Locate the cell with the specified text and output its (X, Y) center coordinate. 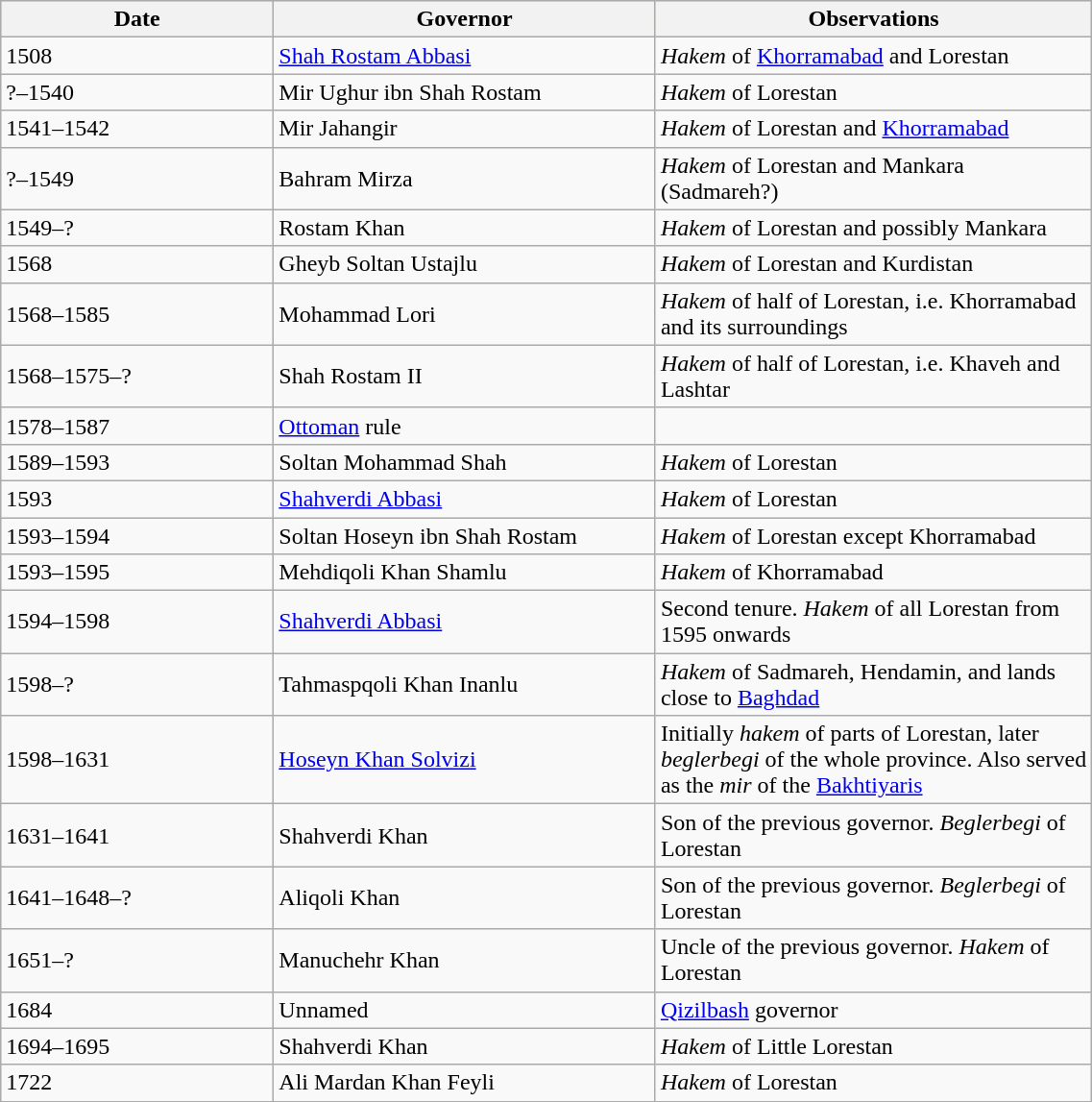
Date (137, 19)
Shah Rostam II (465, 377)
Hakem of Little Lorestan (873, 1046)
Ali Mardan Khan Feyli (465, 1083)
Hakem of Lorestan and Mankara (Sadmareh?) (873, 179)
Mohammad Lori (465, 313)
1508 (137, 56)
Second tenure. Hakem of all Lorestan from 1595 onwards (873, 623)
Soltan Mohammad Shah (465, 462)
1631–1641 (137, 836)
Mir Jahangir (465, 129)
?–1540 (137, 92)
1549–? (137, 228)
Uncle of the previous governor. Hakem of Lorestan (873, 961)
Governor (465, 19)
1578–1587 (137, 426)
Hakem of half of Lorestan, i.e. Khaveh and Lashtar (873, 377)
1722 (137, 1083)
1568 (137, 264)
Aliqoli Khan (465, 897)
Bahram Mirza (465, 179)
Hakem of Lorestan and Kurdistan (873, 264)
Qizilbash governor (873, 1010)
Hakem of Sadmareh, Hendamin, and lands close to Baghdad (873, 684)
Mehdiqoli Khan Shamlu (465, 573)
Ottoman rule (465, 426)
Gheyb Soltan Ustajlu (465, 264)
Soltan Hoseyn ibn Shah Rostam (465, 535)
Hoseyn Khan Solvizi (465, 760)
1589–1593 (137, 462)
1684 (137, 1010)
Hakem of half of Lorestan, i.e. Khorramabad and its surroundings (873, 313)
Mir Ughur ibn Shah Rostam (465, 92)
Hakem of Lorestan except Khorramabad (873, 535)
1593 (137, 499)
Hakem of Lorestan and Khorramabad (873, 129)
Shah Rostam Abbasi (465, 56)
1694–1695 (137, 1046)
Hakem of Khorramabad and Lorestan (873, 56)
1651–? (137, 961)
1593–1595 (137, 573)
Observations (873, 19)
Unnamed (465, 1010)
Initially hakem of parts of Lorestan, later beglerbegi of the whole province. Also served as the mir of the Bakhtiyaris (873, 760)
1593–1594 (137, 535)
Rostam Khan (465, 228)
1568–1575–? (137, 377)
Hakem of Khorramabad (873, 573)
?–1549 (137, 179)
Tahmaspqoli Khan Inanlu (465, 684)
1598–1631 (137, 760)
1541–1542 (137, 129)
Manuchehr Khan (465, 961)
1641–1648–? (137, 897)
1568–1585 (137, 313)
1598–? (137, 684)
1594–1598 (137, 623)
Hakem of Lorestan and possibly Mankara (873, 228)
